Identify which cell holds the provided text, then report its (x, y) central coordinate. 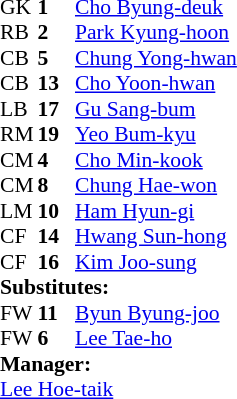
Cho Yoon-hwan (156, 83)
Byun Byung-joo (156, 313)
Ham Hyun-gi (156, 211)
17 (57, 109)
Kim Joo-sung (156, 262)
4 (57, 160)
11 (57, 313)
13 (57, 83)
Lee Tae-ho (156, 339)
LB (19, 109)
6 (57, 339)
2 (57, 33)
Substitutes: (118, 287)
10 (57, 211)
Yeo Bum-kyu (156, 135)
LM (19, 211)
Cho Min-kook (156, 160)
Gu Sang-bum (156, 109)
5 (57, 58)
8 (57, 185)
19 (57, 135)
Hwang Sun-hong (156, 237)
RB (19, 33)
14 (57, 237)
16 (57, 262)
RM (19, 135)
Park Kyung-hoon (156, 33)
Chung Hae-won (156, 185)
Chung Yong-hwan (156, 58)
Manager: (118, 364)
